Return (x, y) of the center of cell containing provided text 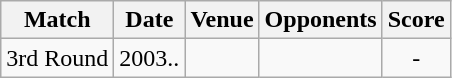
3rd Round (58, 58)
Date (150, 20)
Match (58, 20)
Opponents (320, 20)
- (416, 58)
2003.. (150, 58)
Score (416, 20)
Venue (222, 20)
